Return [X, Y] of the center of cell containing provided text 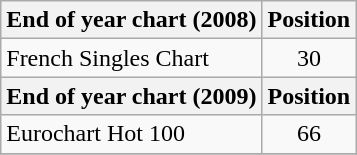
30 [309, 58]
66 [309, 134]
French Singles Chart [132, 58]
Eurochart Hot 100 [132, 134]
End of year chart (2008) [132, 20]
End of year chart (2009) [132, 96]
